Return [X, Y] of the center of cell containing provided text 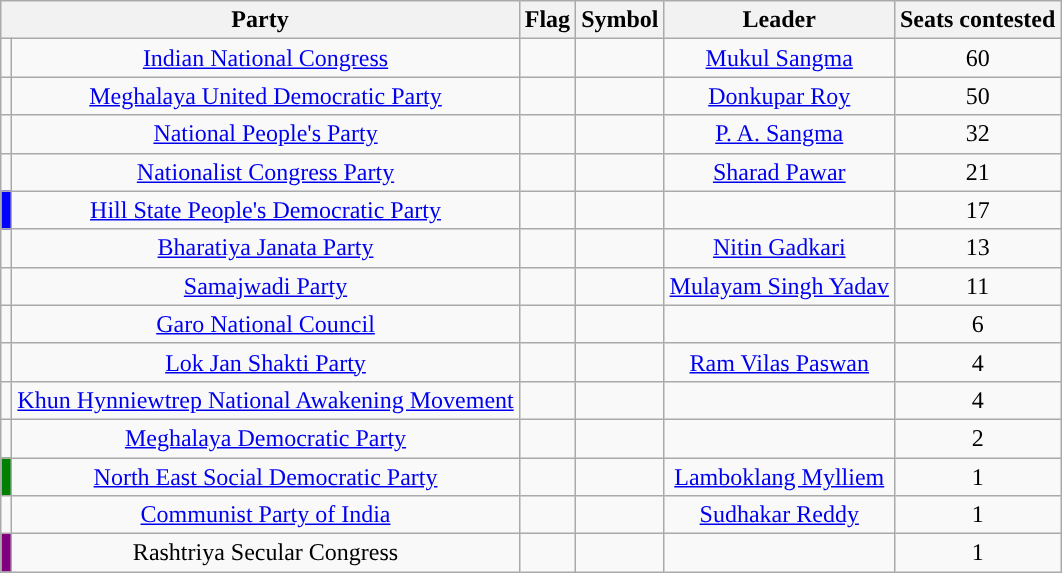
Bharatiya Janata Party [266, 248]
Indian National Congress [266, 58]
Garo National Council [266, 324]
Donkupar Roy [779, 96]
2 [977, 438]
Leader [779, 20]
21 [977, 172]
Rashtriya Secular Congress [266, 553]
32 [977, 134]
6 [977, 324]
Nationalist Congress Party [266, 172]
11 [977, 286]
Symbol [620, 20]
Samajwadi Party [266, 286]
National People's Party [266, 134]
Party [260, 20]
13 [977, 248]
Meghalaya United Democratic Party [266, 96]
Seats contested [977, 20]
Communist Party of India [266, 515]
Meghalaya Democratic Party [266, 438]
50 [977, 96]
Lamboklang Mylliem [779, 477]
Sharad Pawar [779, 172]
60 [977, 58]
Mukul Sangma [779, 58]
17 [977, 210]
North East Social Democratic Party [266, 477]
Lok Jan Shakti Party [266, 362]
Sudhakar Reddy [779, 515]
Hill State People's Democratic Party [266, 210]
P. A. Sangma [779, 134]
Ram Vilas Paswan [779, 362]
Mulayam Singh Yadav [779, 286]
Flag [547, 20]
Khun Hynniewtrep National Awakening Movement [266, 400]
Nitin Gadkari [779, 248]
